Locate the cell with the specified text and output its (x, y) center coordinate. 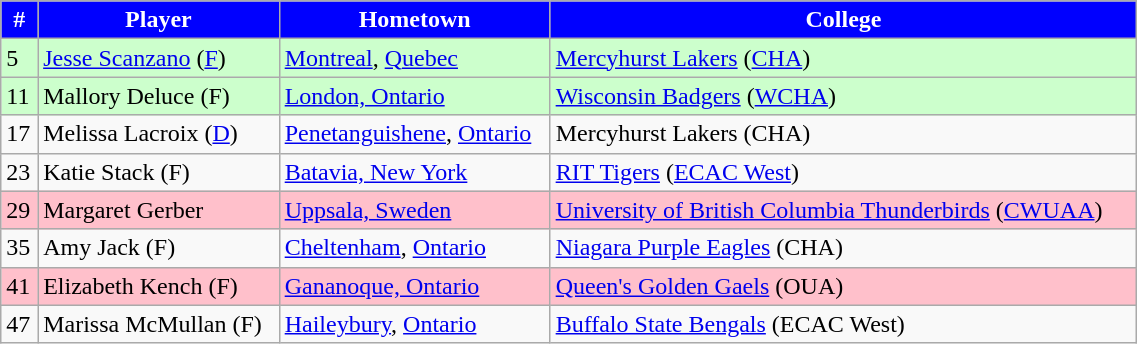
Jesse Scanzano (F) (159, 58)
Gananoque, Ontario (414, 286)
College (844, 20)
Batavia, New York (414, 172)
Elizabeth Kench (F) (159, 286)
London, Ontario (414, 96)
Hometown (414, 20)
29 (20, 210)
Uppsala, Sweden (414, 210)
41 (20, 286)
17 (20, 134)
11 (20, 96)
Montreal, Quebec (414, 58)
35 (20, 248)
# (20, 20)
Amy Jack (F) (159, 248)
Wisconsin Badgers (WCHA) (844, 96)
Buffalo State Bengals (ECAC West) (844, 324)
5 (20, 58)
Niagara Purple Eagles (CHA) (844, 248)
Cheltenham, Ontario (414, 248)
Penetanguishene, Ontario (414, 134)
Mallory Deluce (F) (159, 96)
Melissa Lacroix (D) (159, 134)
Haileybury, Ontario (414, 324)
47 (20, 324)
Margaret Gerber (159, 210)
University of British Columbia Thunderbirds (CWUAA) (844, 210)
Queen's Golden Gaels (OUA) (844, 286)
RIT Tigers (ECAC West) (844, 172)
Katie Stack (F) (159, 172)
Marissa McMullan (F) (159, 324)
Player (159, 20)
23 (20, 172)
